Detect which cell encompasses the target text, then output its [x, y] center coordinate. 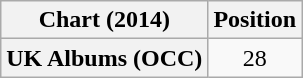
Chart (2014) [104, 20]
Position [255, 20]
28 [255, 58]
UK Albums (OCC) [104, 58]
